Extract the [x, y] coordinate from the center of the cell holding the provided text.  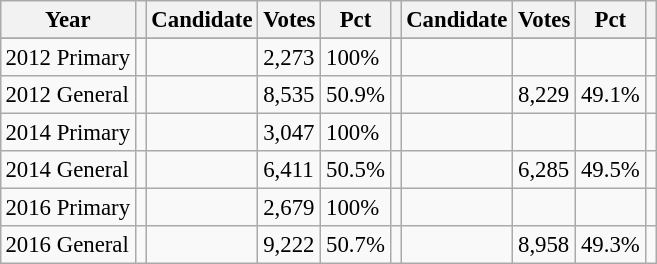
2012 General [68, 95]
6,411 [290, 170]
9,222 [290, 245]
8,229 [544, 95]
49.1% [610, 95]
8,535 [290, 95]
2,679 [290, 208]
2016 Primary [68, 208]
2014 Primary [68, 133]
8,958 [544, 245]
Year [68, 20]
2016 General [68, 245]
50.7% [356, 245]
6,285 [544, 170]
49.5% [610, 170]
2,273 [290, 57]
3,047 [290, 133]
2012 Primary [68, 57]
50.5% [356, 170]
49.3% [610, 245]
2014 General [68, 170]
50.9% [356, 95]
